From the cell containing the given text, extract its center point as [x, y] coordinate. 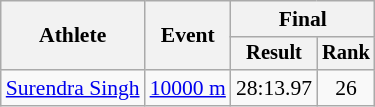
Event [188, 36]
28:13.97 [274, 88]
10000 m [188, 88]
Surendra Singh [73, 88]
Final [303, 19]
Rank [346, 54]
Athlete [73, 36]
26 [346, 88]
Result [274, 54]
